Scan for the cell matching the given text and deliver its (x, y) coordinate at center. 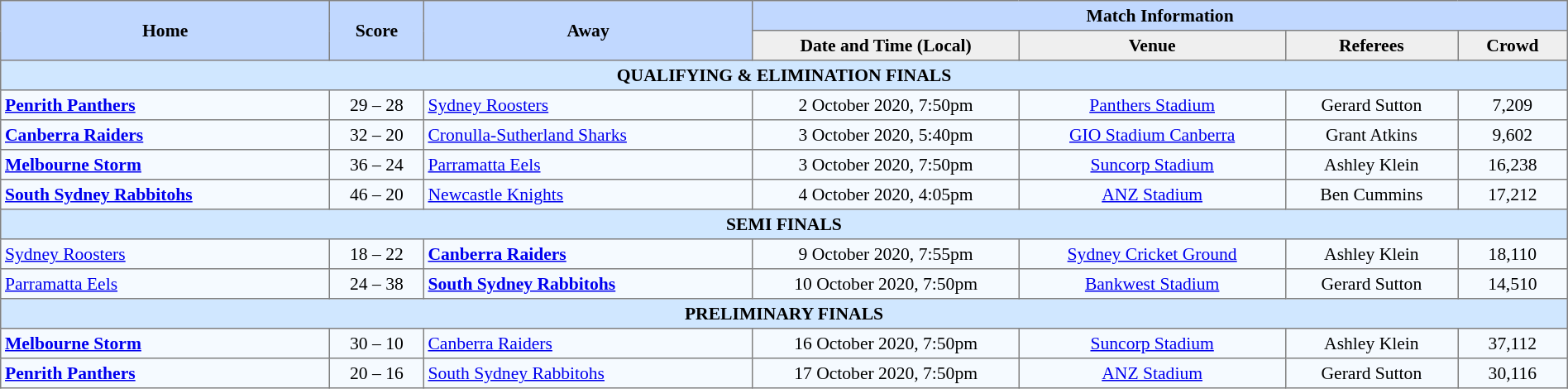
18 – 22 (377, 254)
Match Information (1159, 16)
Away (588, 31)
Venue (1152, 46)
17,212 (1513, 194)
4 October 2020, 4:05pm (886, 194)
Cronulla-Sutherland Sharks (588, 135)
GIO Stadium Canberra (1152, 135)
3 October 2020, 5:40pm (886, 135)
17 October 2020, 7:50pm (886, 373)
Date and Time (Local) (886, 46)
30,116 (1513, 373)
7,209 (1513, 105)
20 – 16 (377, 373)
Bankwest Stadium (1152, 284)
3 October 2020, 7:50pm (886, 165)
29 – 28 (377, 105)
QUALIFYING & ELIMINATION FINALS (784, 75)
9,602 (1513, 135)
PRELIMINARY FINALS (784, 314)
SEMI FINALS (784, 224)
14,510 (1513, 284)
36 – 24 (377, 165)
9 October 2020, 7:55pm (886, 254)
Home (165, 31)
10 October 2020, 7:50pm (886, 284)
37,112 (1513, 343)
16,238 (1513, 165)
Sydney Cricket Ground (1152, 254)
32 – 20 (377, 135)
18,110 (1513, 254)
Referees (1371, 46)
Grant Atkins (1371, 135)
Newcastle Knights (588, 194)
24 – 38 (377, 284)
Panthers Stadium (1152, 105)
16 October 2020, 7:50pm (886, 343)
Ben Cummins (1371, 194)
2 October 2020, 7:50pm (886, 105)
Crowd (1513, 46)
30 – 10 (377, 343)
Score (377, 31)
46 – 20 (377, 194)
